Determine the [x, y] coordinate at the center of the cell enclosing the given text.  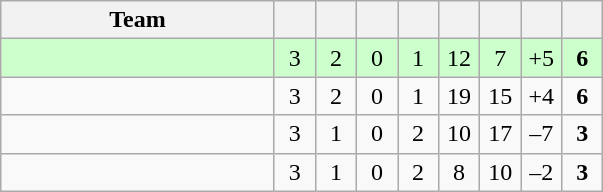
19 [460, 96]
+4 [542, 96]
17 [500, 134]
15 [500, 96]
+5 [542, 58]
12 [460, 58]
7 [500, 58]
Team [138, 20]
8 [460, 172]
–7 [542, 134]
–2 [542, 172]
